Extract the [X, Y] coordinate from the center of the cell holding the provided text.  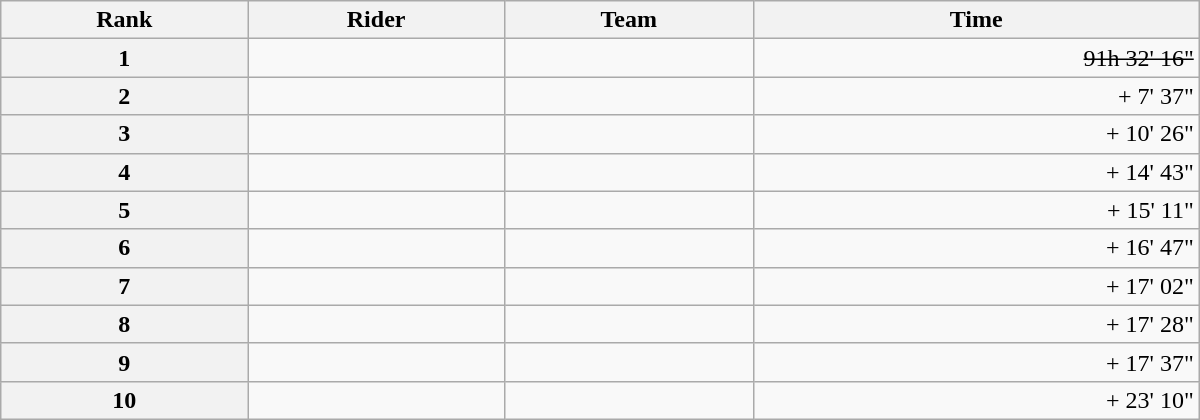
9 [124, 362]
Rider [376, 20]
+ 14' 43" [976, 172]
+ 17' 37" [976, 362]
+ 23' 10" [976, 400]
7 [124, 286]
10 [124, 400]
Team [628, 20]
+ 15' 11" [976, 210]
+ 7' 37" [976, 96]
Time [976, 20]
4 [124, 172]
+ 17' 28" [976, 324]
+ 16' 47" [976, 248]
91h 32' 16" [976, 58]
1 [124, 58]
3 [124, 134]
+ 17' 02" [976, 286]
Rank [124, 20]
+ 10' 26" [976, 134]
8 [124, 324]
5 [124, 210]
2 [124, 96]
6 [124, 248]
